Determine the (X, Y) coordinate at the center of the cell enclosing the given text.  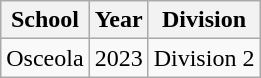
Year (118, 20)
Osceola (45, 58)
School (45, 20)
2023 (118, 58)
Division 2 (204, 58)
Division (204, 20)
